Locate the cell with the specified text and output its [x, y] center coordinate. 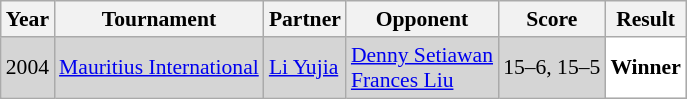
Winner [646, 68]
Score [552, 19]
Tournament [159, 19]
Partner [305, 19]
Year [28, 19]
15–6, 15–5 [552, 68]
2004 [28, 68]
Denny Setiawan Frances Liu [422, 68]
Opponent [422, 19]
Result [646, 19]
Li Yujia [305, 68]
Mauritius International [159, 68]
